Detect which cell encompasses the target text, then output its [X, Y] center coordinate. 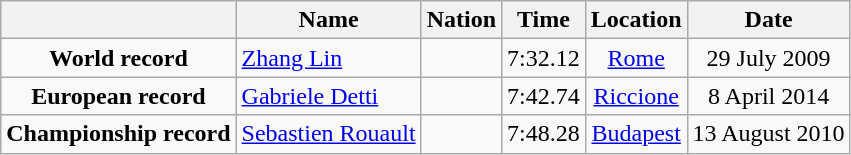
Budapest [636, 134]
Gabriele Detti [328, 96]
Championship record [118, 134]
Date [768, 20]
Rome [636, 58]
29 July 2009 [768, 58]
7:42.74 [544, 96]
Time [544, 20]
World record [118, 58]
13 August 2010 [768, 134]
Location [636, 20]
European record [118, 96]
Name [328, 20]
Riccione [636, 96]
7:48.28 [544, 134]
8 April 2014 [768, 96]
Sebastien Rouault [328, 134]
Zhang Lin [328, 58]
7:32.12 [544, 58]
Nation [461, 20]
